Return [x, y] of the center of cell containing provided text 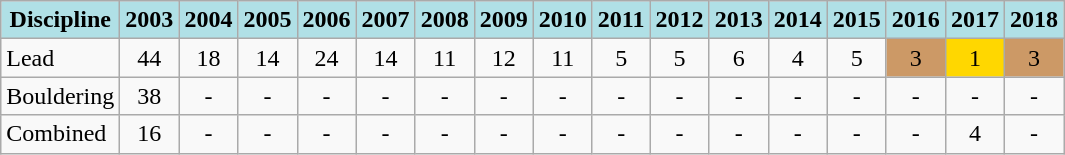
Bouldering [60, 96]
2010 [562, 20]
Lead [60, 58]
2004 [208, 20]
2017 [974, 20]
2014 [798, 20]
2008 [444, 20]
1 [974, 58]
2003 [150, 20]
6 [738, 58]
24 [326, 58]
16 [150, 134]
2016 [916, 20]
18 [208, 58]
Combined [60, 134]
2006 [326, 20]
44 [150, 58]
2007 [386, 20]
2015 [856, 20]
2013 [738, 20]
2018 [1034, 20]
Discipline [60, 20]
2012 [680, 20]
2005 [268, 20]
2009 [504, 20]
2011 [621, 20]
38 [150, 96]
12 [504, 58]
